Capture the cell that displays the provided text and extract its [x, y] central coordinate. 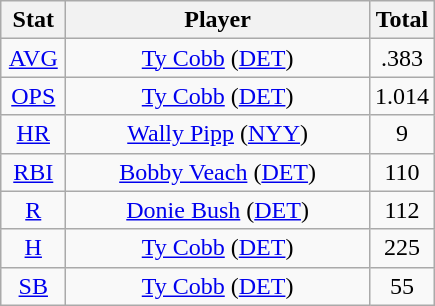
55 [402, 286]
SB [34, 286]
Stat [34, 20]
.383 [402, 58]
9 [402, 134]
Total [402, 20]
Bobby Veach (DET) [218, 172]
HR [34, 134]
Donie Bush (DET) [218, 210]
110 [402, 172]
Player [218, 20]
AVG [34, 58]
RBI [34, 172]
OPS [34, 96]
H [34, 248]
Wally Pipp (NYY) [218, 134]
R [34, 210]
112 [402, 210]
1.014 [402, 96]
225 [402, 248]
